Return the (x, y) coordinate for the center point of the cell that contains the specified text.  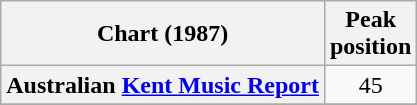
Australian Kent Music Report (163, 85)
45 (370, 85)
Peakposition (370, 34)
Chart (1987) (163, 34)
